Search for the cell housing the specified text and yield its (X, Y) center coordinate. 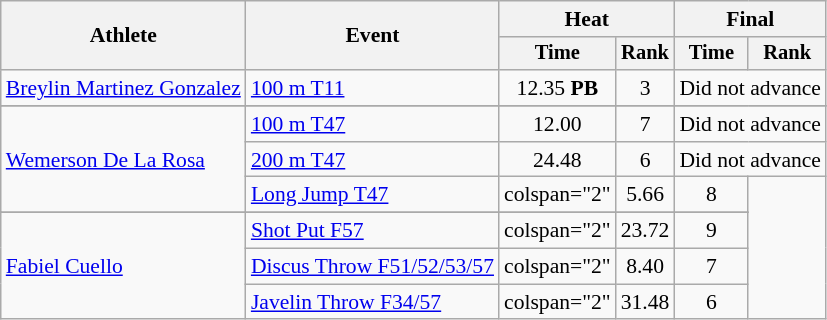
Athlete (124, 36)
Breylin Martinez Gonzalez (124, 88)
Fabiel Cuello (124, 266)
100 m T11 (372, 88)
Wemerson De La Rosa (124, 160)
Discus Throw F51/52/53/57 (372, 267)
Long Jump T47 (372, 195)
3 (646, 88)
5.66 (646, 195)
8 (711, 195)
Final (750, 19)
Heat (586, 19)
12.35 PB (558, 88)
200 m T47 (372, 160)
12.00 (558, 124)
9 (711, 231)
100 m T47 (372, 124)
31.48 (646, 302)
24.48 (558, 160)
23.72 (646, 231)
Javelin Throw F34/57 (372, 302)
Shot Put F57 (372, 231)
8.40 (646, 267)
Event (372, 36)
